Provide the (X, Y) coordinate of the cell's center where the given text is located.  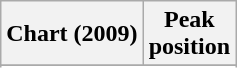
Peakposition (189, 34)
Chart (2009) (72, 34)
